Extract the [x, y] coordinate from the center of the cell holding the provided text.  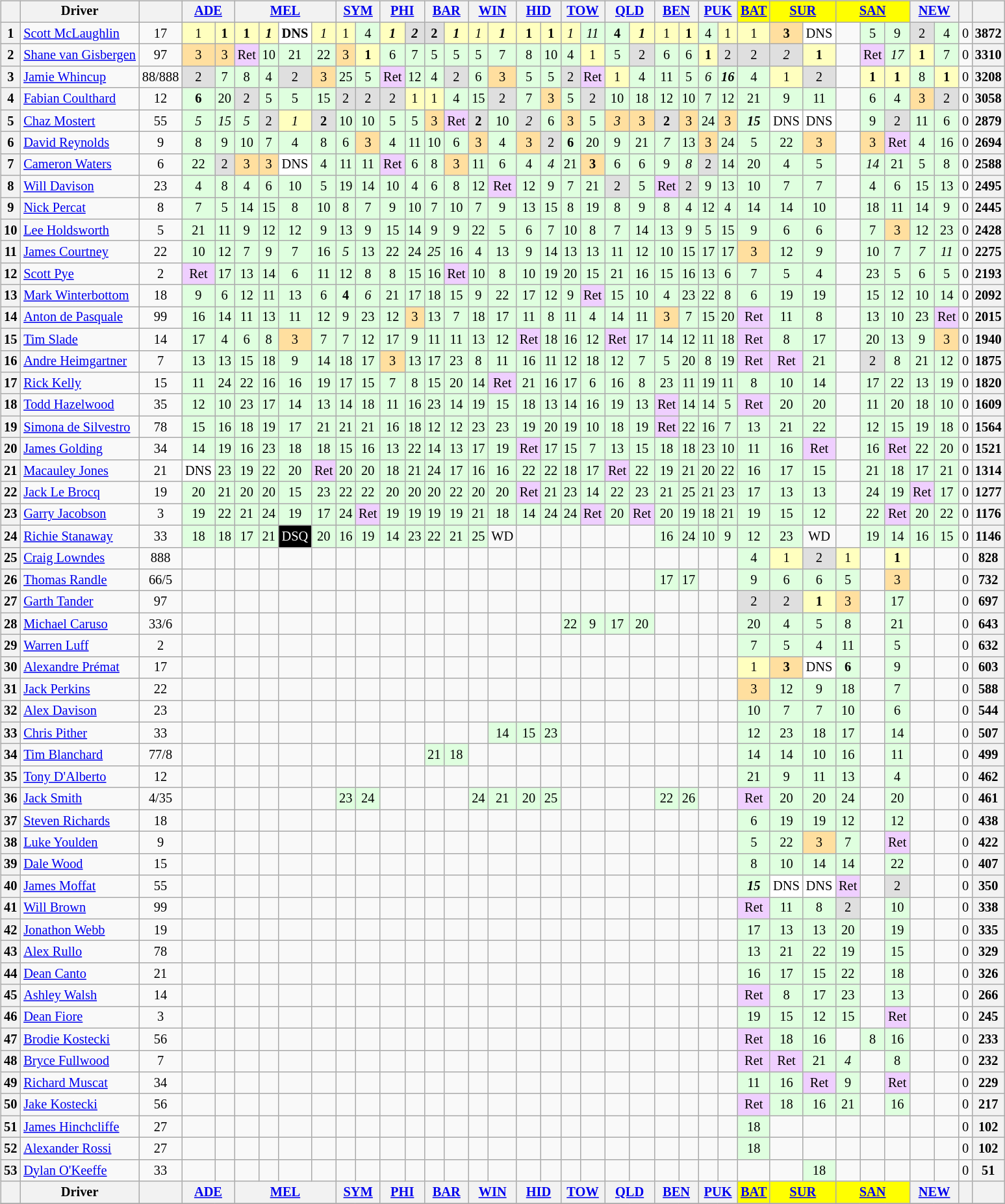
Richie Stanaway [79, 536]
Bryce Fullwood [79, 1061]
Dean Canto [79, 974]
Shane van Gisbergen [79, 55]
1314 [988, 470]
28 [10, 624]
Alex Rullo [79, 952]
30 [10, 667]
1875 [988, 361]
Chaz Mostert [79, 121]
3872 [988, 33]
338 [988, 908]
461 [988, 799]
James Moffat [79, 886]
Dylan O'Keeffe [79, 1170]
Jonathon Webb [79, 930]
49 [10, 1083]
Dean Fiore [79, 1018]
29 [10, 646]
Jack Perkins [79, 689]
3310 [988, 55]
Ashley Walsh [79, 995]
43 [10, 952]
33/6 [160, 624]
James Golding [79, 449]
39 [10, 864]
Will Brown [79, 908]
Will Davison [79, 186]
77/8 [160, 755]
Garth Tander [79, 602]
229 [988, 1083]
42 [10, 930]
Fabian Coulthard [79, 99]
507 [988, 733]
828 [988, 558]
888 [160, 558]
233 [988, 1039]
50 [10, 1105]
Luke Youlden [79, 843]
2495 [988, 186]
1940 [988, 339]
3058 [988, 99]
41 [10, 908]
Dale Wood [79, 864]
350 [988, 886]
329 [988, 952]
Chris Pither [79, 733]
47 [10, 1039]
2193 [988, 274]
Tim Slade [79, 339]
Todd Hazelwood [79, 405]
2588 [988, 164]
1277 [988, 493]
Andre Heimgartner [79, 361]
66/5 [160, 580]
2694 [988, 143]
DSQ [295, 536]
1521 [988, 449]
Michael Caruso [79, 624]
Nick Percat [79, 209]
Tim Blanchard [79, 755]
407 [988, 864]
David Reynolds [79, 143]
32 [10, 711]
632 [988, 646]
James Courtney [79, 252]
Warren Luff [79, 646]
326 [988, 974]
232 [988, 1061]
Jack Smith [79, 799]
Richard Muscat [79, 1083]
544 [988, 711]
Steven Richards [79, 821]
1609 [988, 405]
462 [988, 777]
1146 [988, 536]
James Hinchcliffe [79, 1127]
2428 [988, 230]
499 [988, 755]
Cameron Waters [79, 164]
4/35 [160, 799]
52 [10, 1149]
Brodie Kostecki [79, 1039]
1820 [988, 383]
1564 [988, 427]
Alex Davison [79, 711]
37 [10, 821]
Craig Lowndes [79, 558]
732 [988, 580]
1176 [988, 515]
Garry Jacobson [79, 515]
38 [10, 843]
422 [988, 843]
31 [10, 689]
88/888 [160, 77]
Rick Kelly [79, 383]
45 [10, 995]
335 [988, 930]
Alexander Rossi [79, 1149]
Jake Kostecki [79, 1105]
53 [10, 1170]
Mark Winterbottom [79, 296]
2879 [988, 121]
3208 [988, 77]
2275 [988, 252]
Jamie Whincup [79, 77]
2015 [988, 318]
36 [10, 799]
Thomas Randle [79, 580]
603 [988, 667]
643 [988, 624]
Macauley Jones [79, 470]
697 [988, 602]
438 [988, 821]
44 [10, 974]
Simona de Silvestro [79, 427]
48 [10, 1061]
46 [10, 1018]
245 [988, 1018]
Anton de Pasquale [79, 318]
Alexandre Prémat [79, 667]
40 [10, 886]
Scott Pye [79, 274]
Jack Le Brocq [79, 493]
588 [988, 689]
2092 [988, 296]
266 [988, 995]
2445 [988, 209]
217 [988, 1105]
Scott McLaughlin [79, 33]
Lee Holdsworth [79, 230]
Tony D'Alberto [79, 777]
